Locate the cell with the specified text and output its [X, Y] center coordinate. 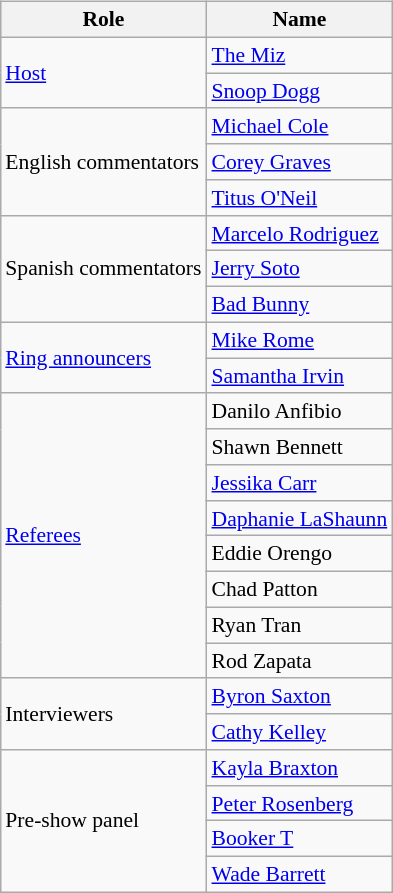
Marcelo Rodriguez [299, 233]
Jerry Soto [299, 269]
Peter Rosenberg [299, 803]
Name [299, 20]
Byron Saxton [299, 696]
Titus O'Neil [299, 198]
Mike Rome [299, 340]
Spanish commentators [103, 268]
English commentators [103, 162]
Bad Bunny [299, 305]
Interviewers [103, 714]
Referees [103, 536]
Shawn Bennett [299, 447]
Chad Patton [299, 590]
The Miz [299, 55]
Booker T [299, 839]
Pre-show panel [103, 821]
Eddie Orengo [299, 554]
Daphanie LaShaunn [299, 518]
Cathy Kelley [299, 732]
Samantha Irvin [299, 376]
Ryan Tran [299, 625]
Danilo Anfibio [299, 411]
Host [103, 72]
Snoop Dogg [299, 91]
Wade Barrett [299, 875]
Ring announcers [103, 358]
Jessika Carr [299, 483]
Corey Graves [299, 162]
Role [103, 20]
Kayla Braxton [299, 768]
Michael Cole [299, 126]
Rod Zapata [299, 661]
